Return (X, Y) of the center of cell containing provided text 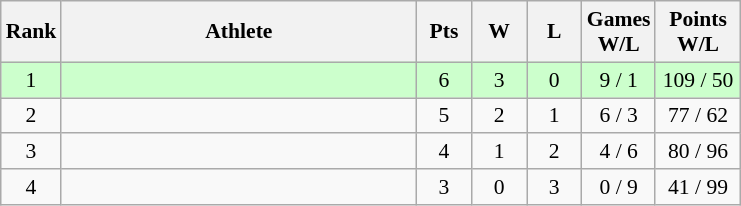
5 (444, 116)
41 / 99 (698, 187)
109 / 50 (698, 80)
80 / 96 (698, 152)
6 / 3 (619, 116)
9 / 1 (619, 80)
Pts (444, 32)
77 / 62 (698, 116)
L (554, 32)
Athlete (238, 32)
W (500, 32)
PointsW/L (698, 32)
Rank (32, 32)
0 / 9 (619, 187)
GamesW/L (619, 32)
6 (444, 80)
4 / 6 (619, 152)
